Capture the cell that displays the provided text and extract its (x, y) central coordinate. 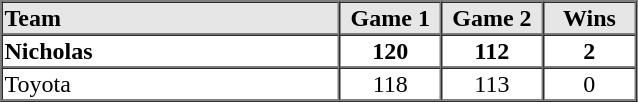
118 (390, 84)
120 (390, 50)
0 (590, 84)
113 (492, 84)
Game 1 (390, 18)
Wins (590, 18)
112 (492, 50)
Toyota (171, 84)
2 (590, 50)
Game 2 (492, 18)
Team (171, 18)
Nicholas (171, 50)
